Extract the (x, y) coordinate from the center of the cell holding the provided text.  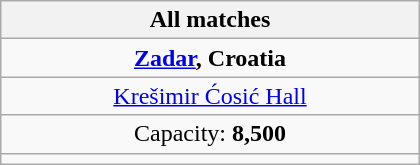
Krešimir Ćosić Hall (210, 96)
Capacity: 8,500 (210, 134)
Zadar, Croatia (210, 58)
All matches (210, 20)
